Return the [x, y] coordinate for the center point of the cell that contains the specified text.  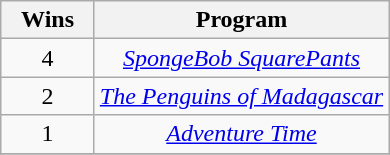
SpongeBob SquarePants [241, 58]
Wins [48, 20]
2 [48, 96]
Program [241, 20]
Adventure Time [241, 134]
4 [48, 58]
1 [48, 134]
The Penguins of Madagascar [241, 96]
